Extract the [X, Y] coordinate from the center of the cell holding the provided text.  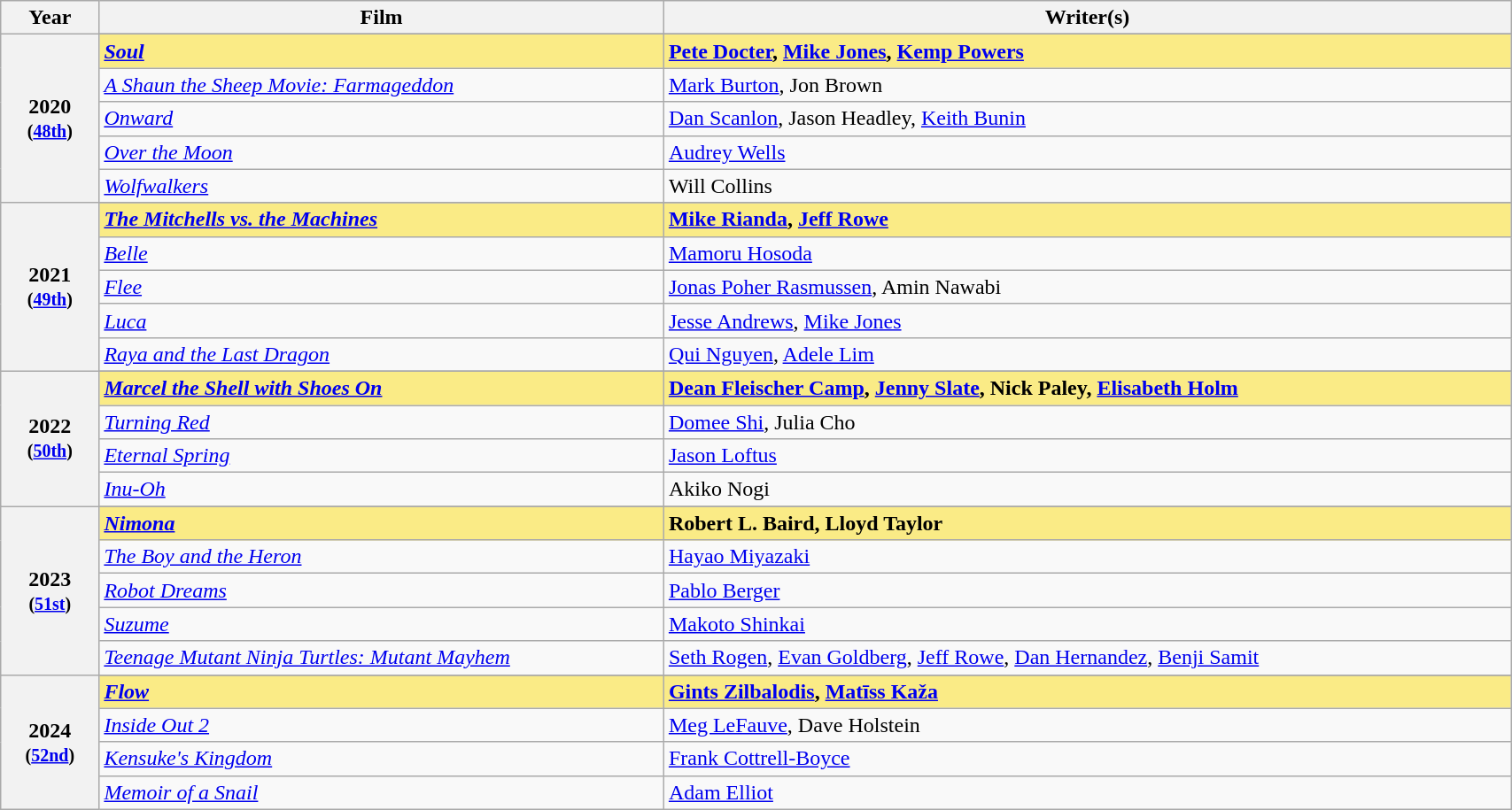
Robot Dreams [382, 590]
A Shaun the Sheep Movie: Farmageddon [382, 85]
Eternal Spring [382, 456]
Jesse Andrews, Mike Jones [1087, 320]
Jonas Poher Rasmussen, Amin Nawabi [1087, 287]
Suzume [382, 624]
Mamoru Hosoda [1087, 253]
Nimona [382, 523]
Over the Moon [382, 152]
Turning Red [382, 422]
Kensuke's Kingdom [382, 759]
Wolfwalkers [382, 186]
Marcel the Shell with Shoes On [382, 388]
Pete Docter, Mike Jones, Kemp Powers [1087, 51]
Audrey Wells [1087, 152]
Adam Elliot [1087, 792]
The Mitchells vs. the Machines [382, 220]
Mark Burton, Jon Brown [1087, 85]
Raya and the Last Dragon [382, 354]
Domee Shi, Julia Cho [1087, 422]
Meg LeFauve, Dave Holstein [1087, 725]
Writer(s) [1087, 18]
Inu-Oh [382, 490]
2024(52nd) [50, 742]
2023(51st) [50, 590]
Inside Out 2 [382, 725]
Flee [382, 287]
The Boy and the Heron [382, 557]
Teenage Mutant Ninja Turtles: Mutant Mayhem [382, 658]
Onward [382, 119]
Jason Loftus [1087, 456]
Makoto Shinkai [1087, 624]
2020 (48th) [50, 119]
Seth Rogen, Evan Goldberg, Jeff Rowe, Dan Hernandez, Benji Samit [1087, 658]
Soul [382, 51]
Pablo Berger [1087, 590]
Dan Scanlon, Jason Headley, Keith Bunin [1087, 119]
Film [382, 18]
Flow [382, 691]
Hayao Miyazaki [1087, 557]
2022 (50th) [50, 438]
Year [50, 18]
Robert L. Baird, Lloyd Taylor [1087, 523]
Memoir of a Snail [382, 792]
2021 (49th) [50, 287]
Dean Fleischer Camp, Jenny Slate, Nick Paley, Elisabeth Holm [1087, 388]
Luca [382, 320]
Mike Rianda, Jeff Rowe [1087, 220]
Frank Cottrell-Boyce [1087, 759]
Gints Zilbalodis, Matīss Kaža [1087, 691]
Will Collins [1087, 186]
Qui Nguyen, Adele Lim [1087, 354]
Belle [382, 253]
Akiko Nogi [1087, 490]
